From the cell containing the given text, extract its center point as [X, Y] coordinate. 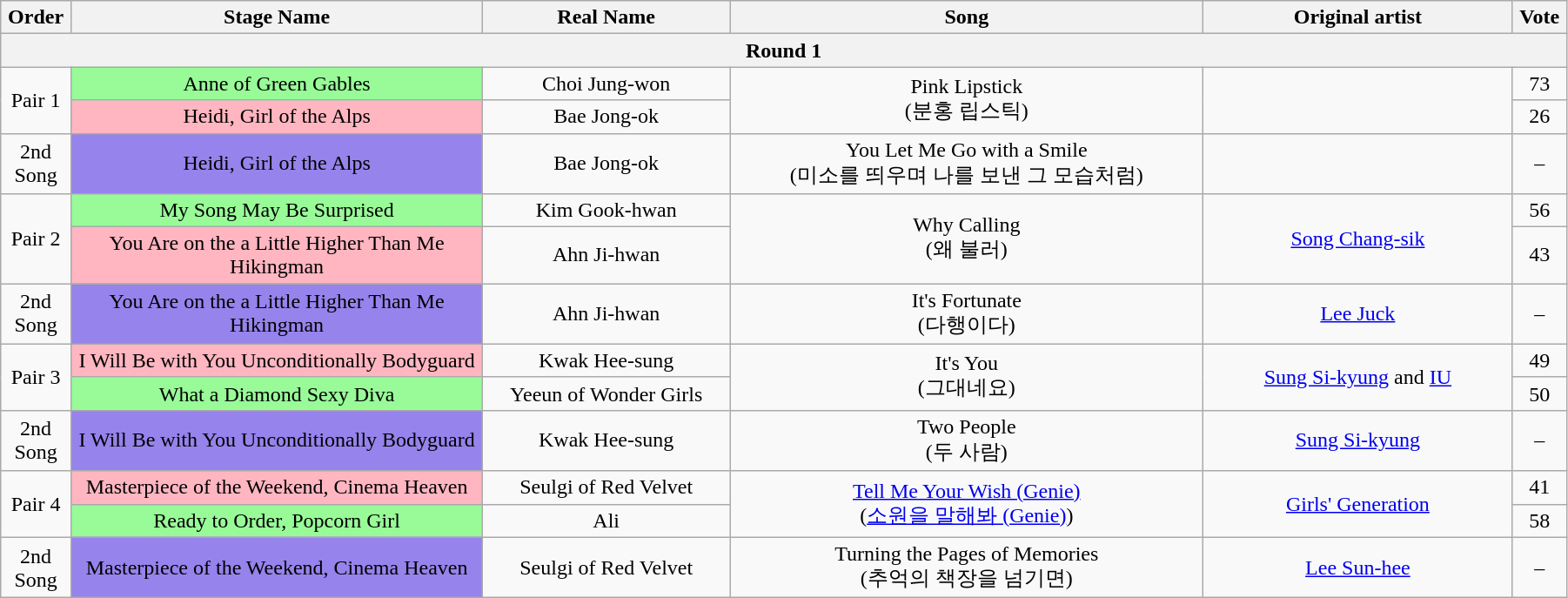
Round 1 [784, 50]
Order [37, 17]
43 [1540, 256]
Choi Jung-won [606, 84]
Song Chang-sik [1357, 239]
Vote [1540, 17]
49 [1540, 360]
Real Name [606, 17]
Pair 3 [37, 377]
Two People(두 사람) [967, 440]
Girls' Generation [1357, 504]
What a Diamond Sexy Diva [277, 393]
Original artist [1357, 17]
You Let Me Go with a Smile(미소를 띄우며 나를 보낸 그 모습처럼) [967, 164]
Pink Lipstick(분홍 립스틱) [967, 100]
Sung Si-kyung [1357, 440]
Lee Juck [1357, 314]
26 [1540, 117]
Turning the Pages of Memories(추억의 책장을 넘기면) [967, 568]
Yeeun of Wonder Girls [606, 393]
Sung Si-kyung and IU [1357, 377]
Ready to Order, Popcorn Girl [277, 521]
Anne of Green Gables [277, 84]
Kim Gook-hwan [606, 211]
73 [1540, 84]
Pair 4 [37, 504]
Lee Sun-hee [1357, 568]
41 [1540, 487]
50 [1540, 393]
Stage Name [277, 17]
Ali [606, 521]
Pair 2 [37, 239]
It's Fortunate(다행이다) [967, 314]
Song [967, 17]
My Song May Be Surprised [277, 211]
It's You(그대네요) [967, 377]
Pair 1 [37, 100]
Tell Me Your Wish (Genie)(소원을 말해봐 (Genie)) [967, 504]
Why Calling(왜 불러) [967, 239]
58 [1540, 521]
56 [1540, 211]
